Search for the cell housing the specified text and yield its (X, Y) center coordinate. 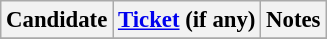
Ticket (if any) (187, 20)
Candidate (57, 20)
Notes (294, 20)
